Output the [x, y] coordinate of the center of the cell containing the given text.  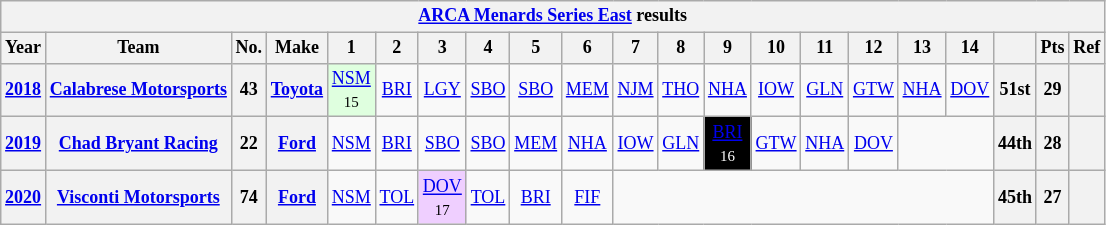
Toyota [296, 90]
2020 [24, 197]
22 [248, 144]
6 [588, 48]
1 [351, 48]
43 [248, 90]
11 [825, 48]
2 [396, 48]
14 [970, 48]
12 [874, 48]
4 [488, 48]
9 [728, 48]
BRI16 [728, 144]
29 [1052, 90]
NJM [636, 90]
Visconti Motorsports [138, 197]
51st [1016, 90]
27 [1052, 197]
5 [536, 48]
Ref [1087, 48]
NSM15 [351, 90]
Team [138, 48]
7 [636, 48]
DOV17 [442, 197]
10 [776, 48]
44th [1016, 144]
Calabrese Motorsports [138, 90]
Make [296, 48]
8 [681, 48]
LGY [442, 90]
74 [248, 197]
2019 [24, 144]
45th [1016, 197]
Year [24, 48]
No. [248, 48]
3 [442, 48]
ARCA Menards Series East results [553, 16]
Pts [1052, 48]
28 [1052, 144]
FIF [588, 197]
13 [922, 48]
Chad Bryant Racing [138, 144]
2018 [24, 90]
THO [681, 90]
